Identify which cell holds the provided text, then report its [X, Y] central coordinate. 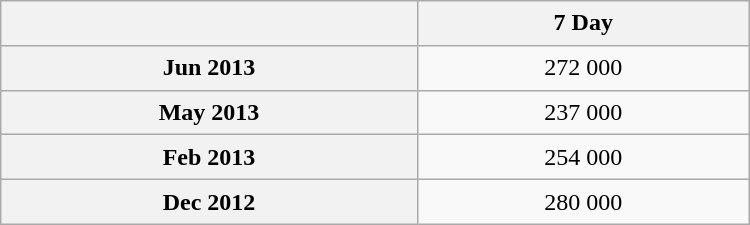
Dec 2012 [209, 202]
May 2013 [209, 112]
237 000 [583, 112]
280 000 [583, 202]
272 000 [583, 68]
7 Day [583, 24]
Feb 2013 [209, 158]
Jun 2013 [209, 68]
254 000 [583, 158]
